Output the [x, y] coordinate of the center of the cell containing the given text.  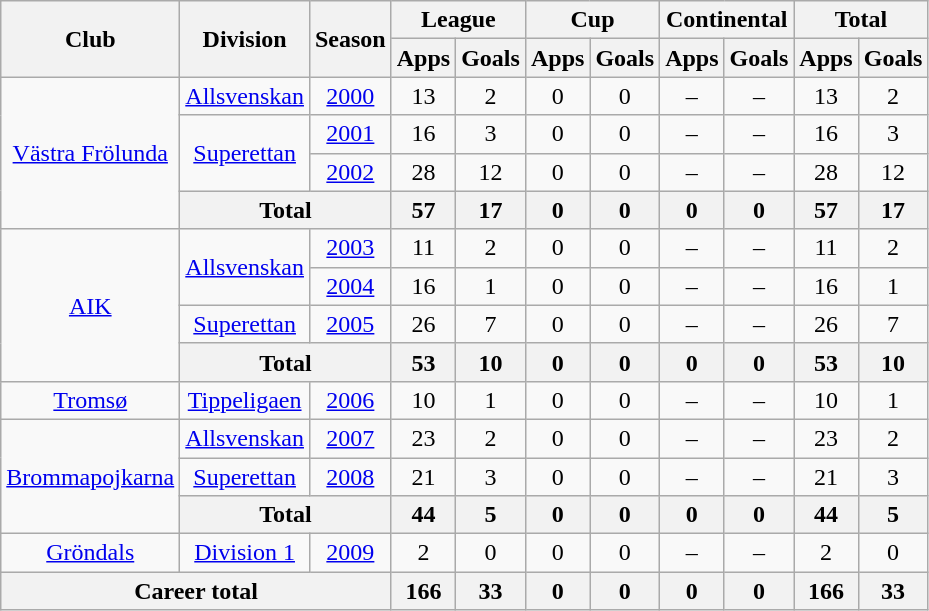
2000 [350, 96]
Västra Frölunda [90, 153]
2003 [350, 248]
Career total [196, 591]
2009 [350, 553]
Season [350, 39]
Tippeligaen [245, 400]
Division 1 [245, 553]
2004 [350, 286]
Division [245, 39]
League [458, 20]
Continental [727, 20]
2001 [350, 134]
Tromsø [90, 400]
2002 [350, 172]
Gröndals [90, 553]
Brommapojkarna [90, 476]
2008 [350, 477]
2005 [350, 324]
Cup [592, 20]
2006 [350, 400]
Club [90, 39]
2007 [350, 438]
AIK [90, 305]
